Scan for the cell matching the given text and deliver its (x, y) coordinate at center. 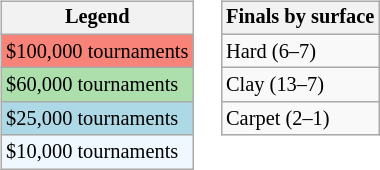
Hard (6–7) (300, 51)
Carpet (2–1) (300, 119)
$100,000 tournaments (97, 51)
Legend (97, 18)
Clay (13–7) (300, 85)
$25,000 tournaments (97, 119)
Finals by surface (300, 18)
$10,000 tournaments (97, 152)
$60,000 tournaments (97, 85)
